Determine the (x, y) coordinate at the center of the cell enclosing the given text.  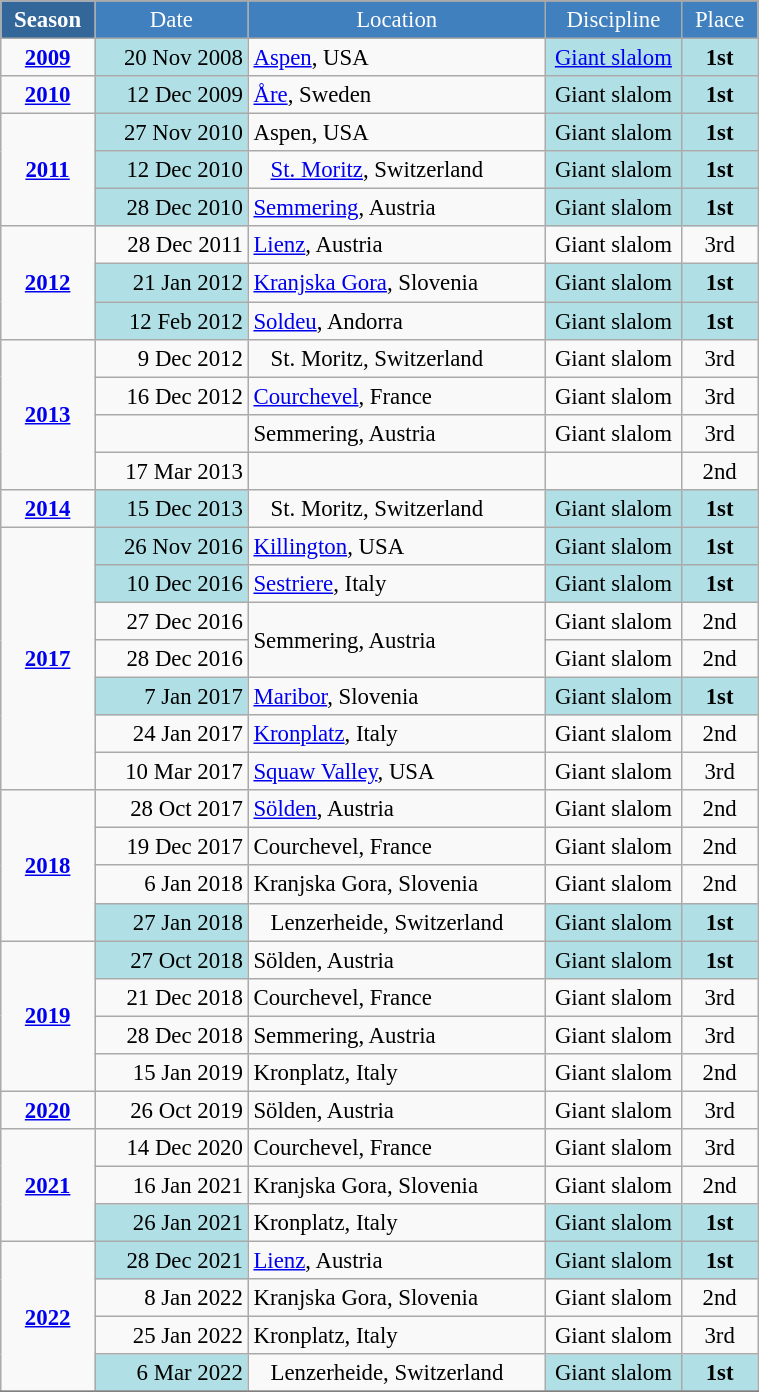
Sestriere, Italy (396, 584)
Place (720, 20)
Location (396, 20)
2014 (48, 509)
26 Jan 2021 (171, 1223)
6 Mar 2022 (171, 1373)
28 Dec 2016 (171, 659)
24 Jan 2017 (171, 734)
2017 (48, 658)
19 Dec 2017 (171, 847)
27 Nov 2010 (171, 133)
15 Dec 2013 (171, 509)
26 Nov 2016 (171, 546)
Squaw Valley, USA (396, 772)
20 Nov 2008 (171, 58)
6 Jan 2018 (171, 885)
12 Dec 2010 (171, 170)
7 Jan 2017 (171, 697)
Maribor, Slovenia (396, 697)
2011 (48, 170)
2010 (48, 95)
12 Feb 2012 (171, 321)
16 Dec 2012 (171, 396)
15 Jan 2019 (171, 1073)
2012 (48, 282)
12 Dec 2009 (171, 95)
Discipline (613, 20)
2021 (48, 1186)
27 Jan 2018 (171, 922)
2013 (48, 414)
10 Mar 2017 (171, 772)
Killington, USA (396, 546)
21 Jan 2012 (171, 283)
17 Mar 2013 (171, 471)
27 Dec 2016 (171, 621)
14 Dec 2020 (171, 1148)
8 Jan 2022 (171, 1298)
2022 (48, 1317)
25 Jan 2022 (171, 1336)
27 Oct 2018 (171, 960)
2009 (48, 58)
2019 (48, 1016)
28 Dec 2010 (171, 208)
Soldeu, Andorra (396, 321)
28 Dec 2011 (171, 245)
28 Oct 2017 (171, 809)
9 Dec 2012 (171, 358)
Åre, Sweden (396, 95)
10 Dec 2016 (171, 584)
16 Jan 2021 (171, 1185)
26 Oct 2019 (171, 1110)
Date (171, 20)
2018 (48, 865)
Season (48, 20)
28 Dec 2021 (171, 1261)
28 Dec 2018 (171, 1035)
2020 (48, 1110)
21 Dec 2018 (171, 997)
